For the text-containing cell, return its midpoint in (X, Y) coordinate format. 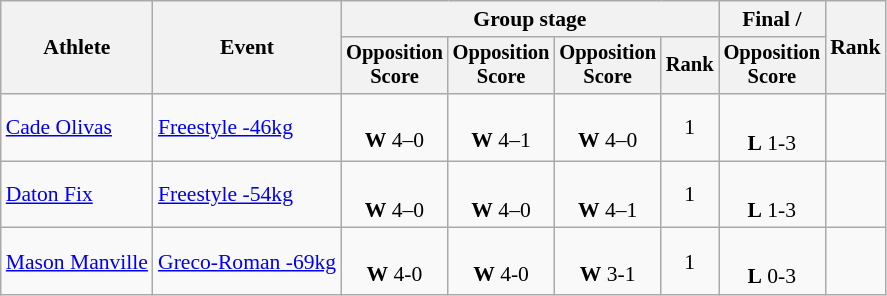
Greco-Roman -69kg (247, 262)
Freestyle -46kg (247, 128)
Mason Manville (77, 262)
Final / (772, 19)
L 0-3 (772, 262)
Group stage (530, 19)
Daton Fix (77, 194)
Cade Olivas (77, 128)
Event (247, 48)
W 3-1 (608, 262)
Freestyle -54kg (247, 194)
Athlete (77, 48)
